Locate the cell with the specified text and output its (x, y) center coordinate. 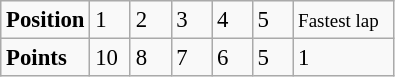
2 (150, 20)
Points (46, 58)
3 (192, 20)
7 (192, 58)
6 (232, 58)
10 (110, 58)
Fastest lap (344, 20)
Position (46, 20)
4 (232, 20)
8 (150, 58)
